Scan for the cell matching the given text and deliver its (X, Y) coordinate at center. 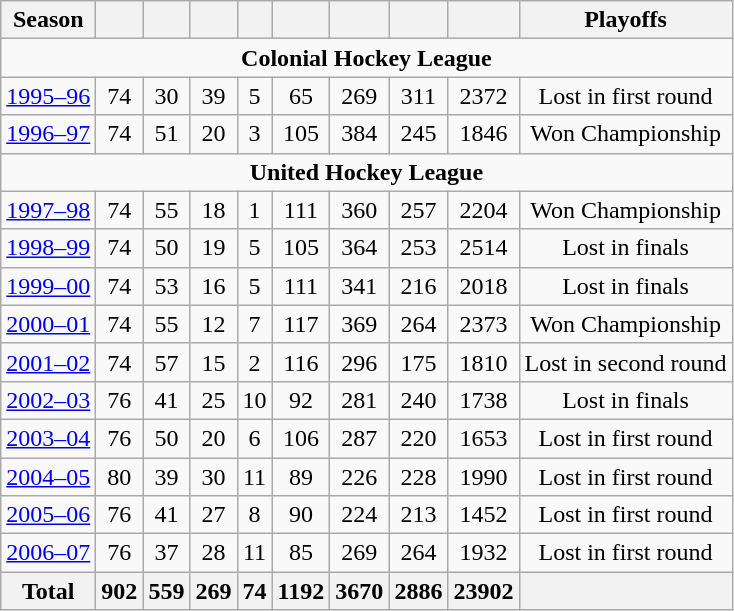
226 (360, 477)
240 (418, 400)
25 (214, 400)
2 (254, 362)
117 (301, 324)
311 (418, 96)
1999–00 (48, 286)
245 (418, 134)
28 (214, 553)
257 (418, 210)
2000–01 (48, 324)
1990 (484, 477)
1192 (301, 591)
19 (214, 248)
287 (360, 438)
369 (360, 324)
253 (418, 248)
51 (166, 134)
Lost in second round (626, 362)
175 (418, 362)
116 (301, 362)
2004–05 (48, 477)
384 (360, 134)
Season (48, 20)
1995–96 (48, 96)
37 (166, 553)
80 (120, 477)
1452 (484, 515)
65 (301, 96)
3670 (360, 591)
1996–97 (48, 134)
1653 (484, 438)
2204 (484, 210)
224 (360, 515)
92 (301, 400)
2002–03 (48, 400)
341 (360, 286)
1846 (484, 134)
90 (301, 515)
57 (166, 362)
16 (214, 286)
216 (418, 286)
2372 (484, 96)
1932 (484, 553)
89 (301, 477)
23902 (484, 591)
2001–02 (48, 362)
2018 (484, 286)
2003–04 (48, 438)
213 (418, 515)
2373 (484, 324)
220 (418, 438)
8 (254, 515)
2886 (418, 591)
1998–99 (48, 248)
1738 (484, 400)
85 (301, 553)
902 (120, 591)
Colonial Hockey League (366, 58)
53 (166, 286)
12 (214, 324)
United Hockey League (366, 172)
364 (360, 248)
2005–06 (48, 515)
296 (360, 362)
281 (360, 400)
3 (254, 134)
1 (254, 210)
6 (254, 438)
106 (301, 438)
27 (214, 515)
1997–98 (48, 210)
10 (254, 400)
7 (254, 324)
15 (214, 362)
360 (360, 210)
559 (166, 591)
2514 (484, 248)
2006–07 (48, 553)
1810 (484, 362)
Total (48, 591)
228 (418, 477)
18 (214, 210)
Playoffs (626, 20)
